Extract the (X, Y) coordinate from the center of the cell holding the provided text.  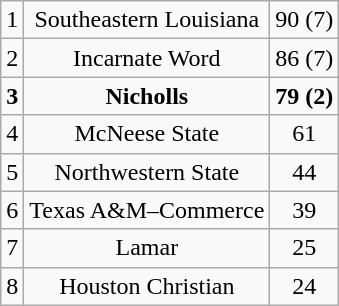
61 (304, 134)
Texas A&M–Commerce (147, 210)
4 (12, 134)
Lamar (147, 248)
24 (304, 286)
6 (12, 210)
1 (12, 20)
39 (304, 210)
2 (12, 58)
Nicholls (147, 96)
McNeese State (147, 134)
Northwestern State (147, 172)
8 (12, 286)
86 (7) (304, 58)
90 (7) (304, 20)
Houston Christian (147, 286)
25 (304, 248)
7 (12, 248)
Incarnate Word (147, 58)
79 (2) (304, 96)
3 (12, 96)
44 (304, 172)
5 (12, 172)
Southeastern Louisiana (147, 20)
